Return the (X, Y) coordinate for the center point of the cell that contains the specified text.  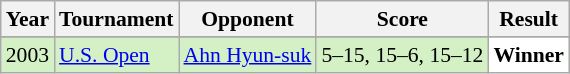
Tournament (116, 19)
Winner (528, 55)
U.S. Open (116, 55)
2003 (28, 55)
Year (28, 19)
Ahn Hyun-suk (248, 55)
Score (402, 19)
5–15, 15–6, 15–12 (402, 55)
Result (528, 19)
Opponent (248, 19)
